Find where the given text appears and provide that cell's center as [X, Y] coordinate. 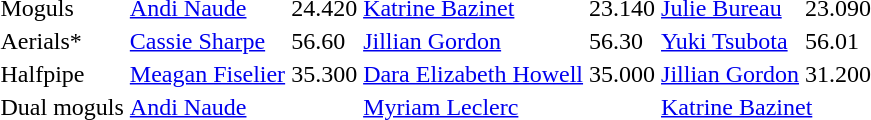
Cassie Sharpe [207, 41]
35.000 [622, 74]
Meagan Fiselier [207, 74]
56.60 [324, 41]
56.30 [622, 41]
Yuki Tsubota [730, 41]
Dara Elizabeth Howell [474, 74]
35.300 [324, 74]
